Determine the (X, Y) coordinate at the center of the cell enclosing the given text.  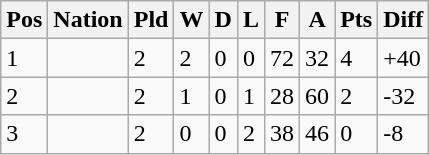
4 (356, 58)
72 (282, 58)
+40 (404, 58)
D (223, 20)
A (318, 20)
F (282, 20)
32 (318, 58)
3 (24, 134)
Diff (404, 20)
W (192, 20)
Pos (24, 20)
28 (282, 96)
60 (318, 96)
-32 (404, 96)
Nation (88, 20)
46 (318, 134)
Pts (356, 20)
-8 (404, 134)
Pld (151, 20)
38 (282, 134)
L (250, 20)
